Return the [x, y] coordinate for the center point of the cell that contains the specified text.  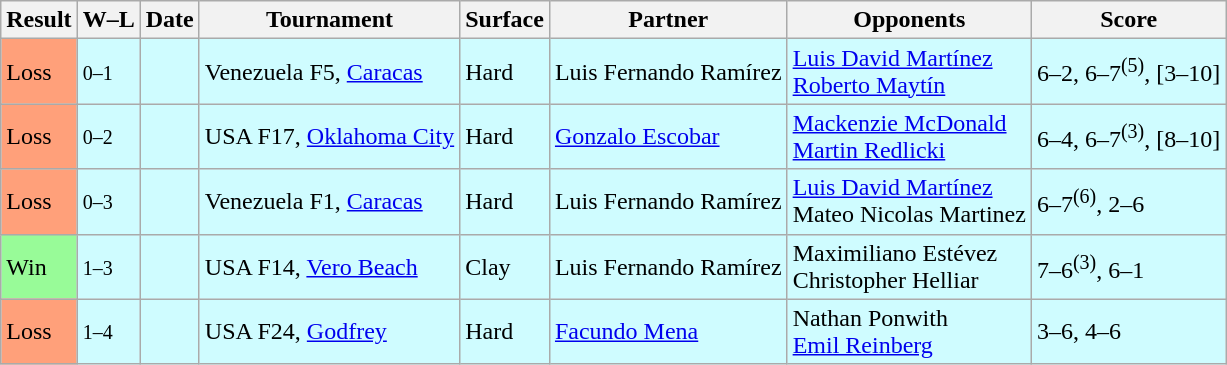
USA F17, Oklahoma City [329, 136]
Gonzalo Escobar [668, 136]
Partner [668, 20]
Date [170, 20]
Venezuela F5, Caracas [329, 72]
Tournament [329, 20]
Maximiliano Estévez Christopher Helliar [909, 266]
1–4 [108, 332]
USA F24, Godfrey [329, 332]
Win [39, 266]
Mackenzie McDonald Martin Redlicki [909, 136]
Result [39, 20]
7–6(3), 6–1 [1128, 266]
6–2, 6–7(5), [3–10] [1128, 72]
0–3 [108, 202]
Clay [505, 266]
Opponents [909, 20]
Venezuela F1, Caracas [329, 202]
6–7(6), 2–6 [1128, 202]
0–1 [108, 72]
Surface [505, 20]
W–L [108, 20]
6–4, 6–7(3), [8–10] [1128, 136]
1–3 [108, 266]
Nathan Ponwith Emil Reinberg [909, 332]
Luis David Martínez Roberto Maytín [909, 72]
USA F14, Vero Beach [329, 266]
Facundo Mena [668, 332]
0–2 [108, 136]
3–6, 4–6 [1128, 332]
Score [1128, 20]
Luis David Martínez Mateo Nicolas Martinez [909, 202]
